Provide the [x, y] coordinate of the cell's center where the given text is located.  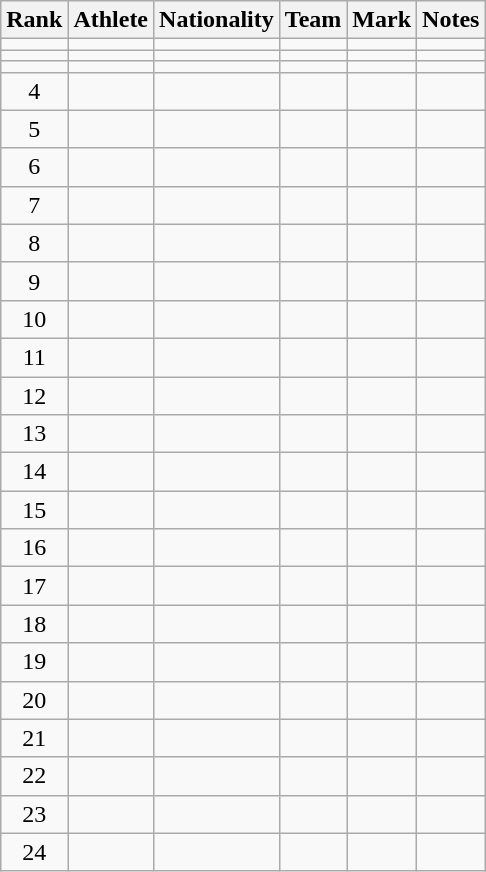
6 [34, 167]
Rank [34, 20]
12 [34, 395]
5 [34, 129]
9 [34, 281]
15 [34, 510]
17 [34, 586]
Team [313, 20]
Athlete [111, 20]
24 [34, 852]
8 [34, 243]
21 [34, 738]
Nationality [217, 20]
10 [34, 319]
22 [34, 776]
18 [34, 624]
16 [34, 548]
11 [34, 357]
Mark [382, 20]
Notes [451, 20]
13 [34, 434]
20 [34, 700]
19 [34, 662]
7 [34, 205]
23 [34, 814]
14 [34, 472]
4 [34, 91]
